Extract the [X, Y] coordinate from the center of the cell holding the provided text.  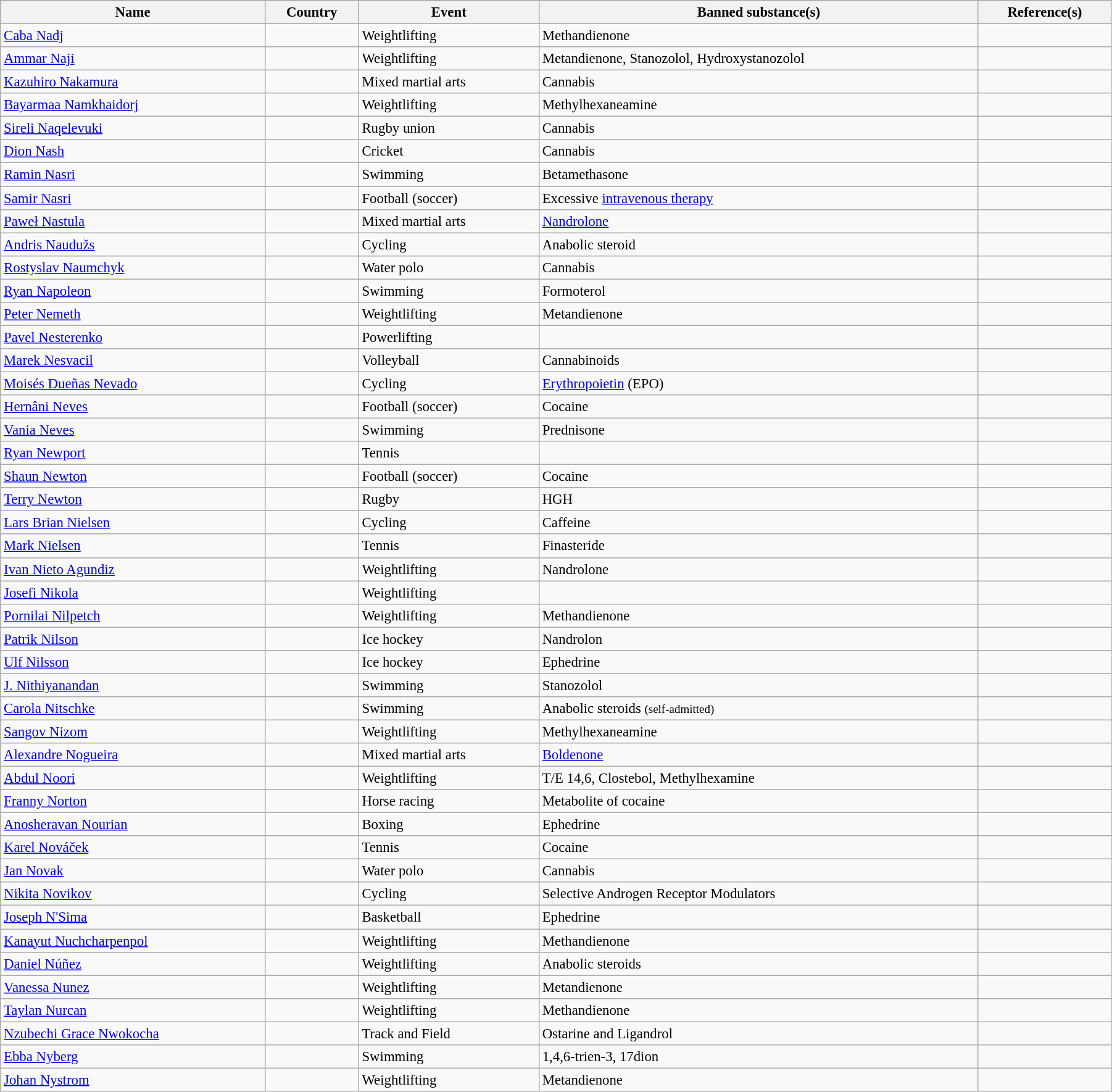
Ebba Nyberg [133, 1057]
Hernâni Neves [133, 407]
Karel Nováček [133, 848]
Ryan Napoleon [133, 291]
Reference(s) [1044, 12]
Horse racing [449, 801]
Sangov Nizom [133, 731]
Peter Nemeth [133, 314]
Shaun Newton [133, 477]
Paweł Nastula [133, 221]
Anabolic steroids [758, 964]
Betamethasone [758, 175]
Cannabinoids [758, 361]
Pornilai Nilpetch [133, 615]
Terry Newton [133, 499]
Selective Androgen Receptor Modulators [758, 894]
Rugby [449, 499]
Ostarine and Ligandrol [758, 1033]
Ryan Newport [133, 453]
Volleyball [449, 361]
Joseph N'Sima [133, 917]
Rugby union [449, 128]
Nzubechi Grace Nwokocha [133, 1033]
Carola Nitschke [133, 709]
Basketball [449, 917]
Name [133, 12]
Kazuhiro Nakamura [133, 82]
1,4,6-trien-3, 17dion [758, 1057]
Metabolite of cocaine [758, 801]
Dion Nash [133, 151]
Josefi Nikola [133, 593]
Bayarmaa Namkhaidorj [133, 105]
Banned substance(s) [758, 12]
Prednisone [758, 430]
Anabolic steroid [758, 244]
Stanozolol [758, 685]
Ivan Nieto Agundiz [133, 569]
Caffeine [758, 523]
Nandrolon [758, 639]
Patrik Nilson [133, 639]
Marek Nesvacil [133, 361]
Nikita Novikov [133, 894]
Excessive intravenous therapy [758, 198]
Franny Norton [133, 801]
Finasteride [758, 546]
Andris Naudužs [133, 244]
Ramin Nasri [133, 175]
Boldenone [758, 755]
Event [449, 12]
Anosheravan Nourian [133, 825]
Boxing [449, 825]
Pavel Nesterenko [133, 337]
Sireli Naqelevuki [133, 128]
Rostyslav Naumchyk [133, 267]
Vania Neves [133, 430]
Jan Novak [133, 871]
Vanessa Nunez [133, 987]
Alexandre Nogueira [133, 755]
Metandienone, Stanozolol, Hydroxystanozolol [758, 59]
Powerlifting [449, 337]
Ammar Naji [133, 59]
Erythropoietin (EPO) [758, 383]
J. Nithiyanandan [133, 685]
Taylan Nurcan [133, 1010]
T/E 14,6, Clostebol, Methylhexamine [758, 778]
Mark Nielsen [133, 546]
Moisés Dueñas Nevado [133, 383]
Country [312, 12]
Samir Nasri [133, 198]
Kanayut Nuchcharpenpol [133, 941]
HGH [758, 499]
Daniel Núñez [133, 964]
Cricket [449, 151]
Formoterol [758, 291]
Abdul Noori [133, 778]
Anabolic steroids (self-admitted) [758, 709]
Track and Field [449, 1033]
Ulf Nilsson [133, 662]
Johan Nystrom [133, 1080]
Lars Brian Nielsen [133, 523]
Caba Nadj [133, 36]
